Search for the cell housing the specified text and yield its [x, y] center coordinate. 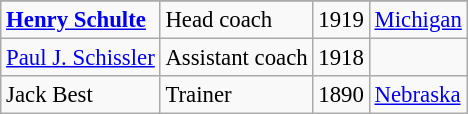
Henry Schulte [80, 20]
Trainer [236, 95]
Head coach [236, 20]
Paul J. Schissler [80, 58]
Jack Best [80, 95]
Michigan [418, 20]
Nebraska [418, 95]
1890 [341, 95]
Assistant coach [236, 58]
1918 [341, 58]
1919 [341, 20]
